Return the (x, y) coordinate for the center point of the cell that contains the specified text.  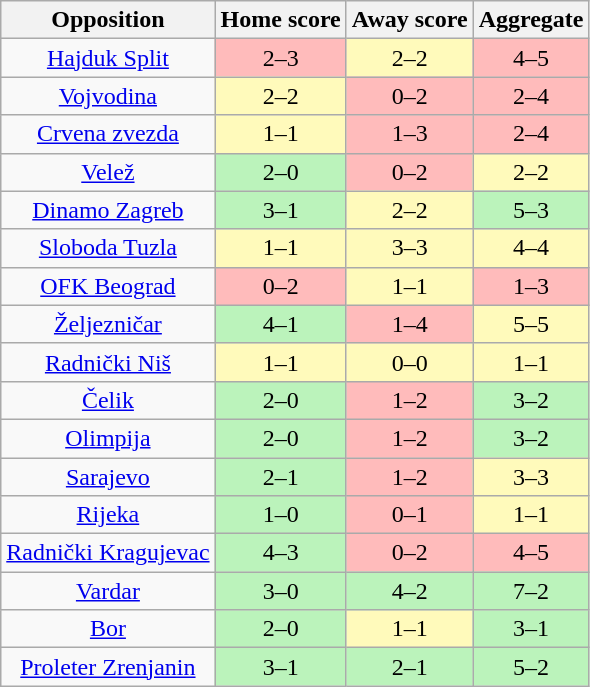
4–3 (280, 553)
Radnički Niš (108, 362)
Velež (108, 172)
2–3 (280, 58)
Željezničar (108, 324)
5–2 (531, 667)
1–4 (410, 324)
Bor (108, 629)
3–0 (280, 591)
1–0 (280, 515)
0–0 (410, 362)
Proleter Zrenjanin (108, 667)
Rijeka (108, 515)
4–1 (280, 324)
4–2 (410, 591)
Hajduk Split (108, 58)
Crvena zvezda (108, 134)
Čelik (108, 400)
5–3 (531, 210)
Aggregate (531, 20)
0–1 (410, 515)
7–2 (531, 591)
Vojvodina (108, 96)
OFK Beograd (108, 286)
Radnički Kragujevac (108, 553)
Opposition (108, 20)
Vardar (108, 591)
Dinamo Zagreb (108, 210)
4–4 (531, 248)
5–5 (531, 324)
Sarajevo (108, 477)
Home score (280, 20)
Away score (410, 20)
Olimpija (108, 438)
Sloboda Tuzla (108, 248)
